Determine the (X, Y) coordinate at the center of the cell enclosing the given text.  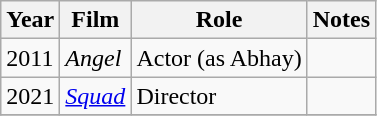
Angel (96, 58)
Director (219, 96)
Film (96, 20)
Squad (96, 96)
2011 (30, 58)
Notes (341, 20)
2021 (30, 96)
Actor (as Abhay) (219, 58)
Year (30, 20)
Role (219, 20)
